Pinpoint the cell where the given text exists, returning its (x, y) midpoint coordinate. 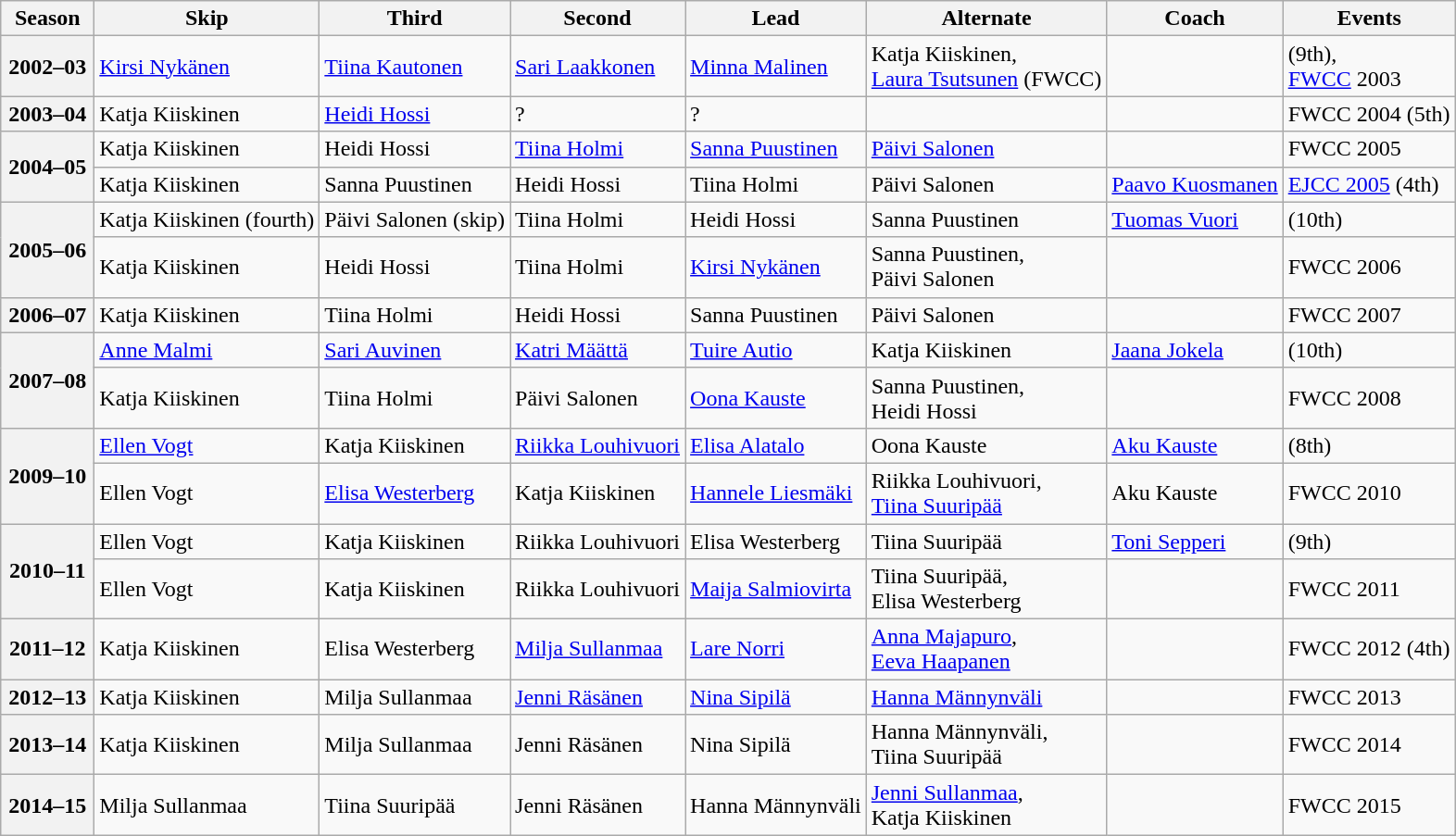
Katja Kiiskinen,Laura Tsutsunen (FWCC) (986, 67)
FWCC 2013 (1369, 697)
Katja Kiiskinen (fourth) (207, 219)
FWCC 2006 (1369, 267)
2003–04 (48, 114)
Sanna Puustinen,Päivi Salonen (986, 267)
Third (415, 19)
Tiina Suuripää,Elisa Westerberg (986, 589)
FWCC 2010 (1369, 493)
Tiina Kautonen (415, 67)
2002–03 (48, 67)
2004–05 (48, 167)
Hannele Liesmäki (776, 493)
Second (598, 19)
Alternate (986, 19)
(9th),FWCC 2003 (1369, 67)
Minna Malinen (776, 67)
FWCC 2011 (1369, 589)
Jaana Jokela (1195, 350)
Jenni Sullanmaa,Katja Kiiskinen (986, 805)
FWCC 2012 (4th) (1369, 650)
Katri Määttä (598, 350)
2007–08 (48, 380)
2013–14 (48, 744)
Sanna Puustinen,Heidi Hossi (986, 398)
Coach (1195, 19)
Lare Norri (776, 650)
Elisa Alatalo (776, 445)
FWCC 2008 (1369, 398)
Season (48, 19)
2006–07 (48, 315)
Riikka Louhivuori,Tiina Suuripää (986, 493)
Anne Malmi (207, 350)
FWCC 2015 (1369, 805)
Sari Auvinen (415, 350)
Hanna Männynväli,Tiina Suuripää (986, 744)
Tuomas Vuori (1195, 219)
(9th) (1369, 542)
2010–11 (48, 572)
Paavo Kuosmanen (1195, 184)
FWCC 2014 (1369, 744)
Maija Salmiovirta (776, 589)
(8th) (1369, 445)
FWCC 2005 (1369, 149)
2012–13 (48, 697)
Päivi Salonen (skip) (415, 219)
Skip (207, 19)
2011–12 (48, 650)
FWCC 2004 (5th) (1369, 114)
Tuire Autio (776, 350)
EJCC 2005 (4th) (1369, 184)
Events (1369, 19)
Lead (776, 19)
2005–06 (48, 250)
FWCC 2007 (1369, 315)
2009–10 (48, 476)
Anna Majapuro,Eeva Haapanen (986, 650)
Sari Laakkonen (598, 67)
Toni Sepperi (1195, 542)
2014–15 (48, 805)
